Determine the [x, y] coordinate at the center of the cell enclosing the given text.  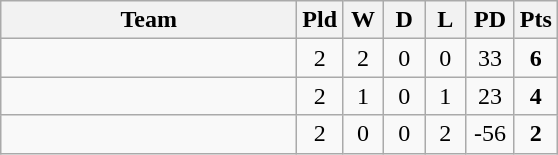
33 [490, 58]
Team [149, 20]
L [446, 20]
D [404, 20]
23 [490, 96]
Pld [320, 20]
4 [536, 96]
-56 [490, 134]
Pts [536, 20]
6 [536, 58]
PD [490, 20]
W [364, 20]
